Identify which cell holds the provided text, then report its (x, y) central coordinate. 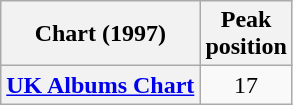
17 (246, 85)
UK Albums Chart (100, 85)
Peakposition (246, 34)
Chart (1997) (100, 34)
